Return (x, y) of the center of cell containing provided text 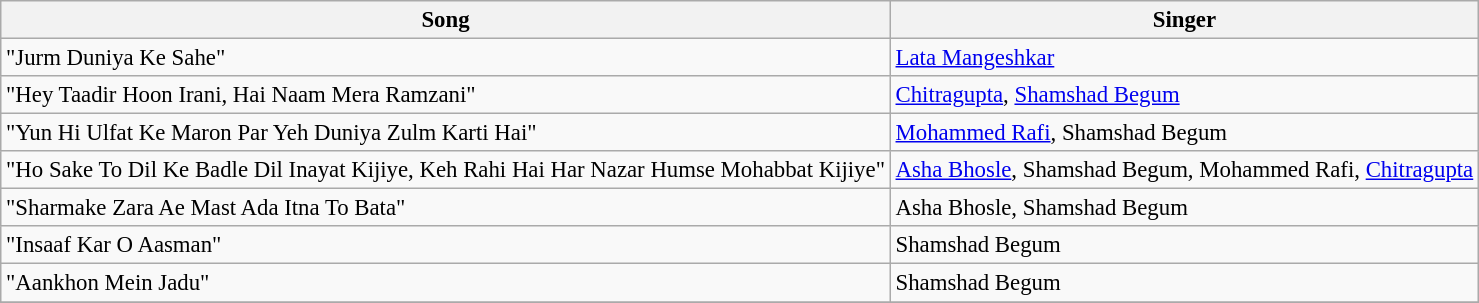
"Hey Taadir Hoon Irani, Hai Naam Mera Ramzani" (446, 95)
Lata Mangeshkar (1184, 58)
Singer (1184, 20)
"Jurm Duniya Ke Sahe" (446, 58)
Mohammed Rafi, Shamshad Begum (1184, 133)
Asha Bhosle, Shamshad Begum, Mohammed Rafi, Chitragupta (1184, 170)
"Insaaf Kar O Aasman" (446, 245)
Song (446, 20)
Asha Bhosle, Shamshad Begum (1184, 208)
"Yun Hi Ulfat Ke Maron Par Yeh Duniya Zulm Karti Hai" (446, 133)
Chitragupta, Shamshad Begum (1184, 95)
"Aankhon Mein Jadu" (446, 283)
"Ho Sake To Dil Ke Badle Dil Inayat Kijiye, Keh Rahi Hai Har Nazar Humse Mohabbat Kijiye" (446, 170)
"Sharmake Zara Ae Mast Ada Itna To Bata" (446, 208)
